Identify which cell holds the provided text, then report its [X, Y] central coordinate. 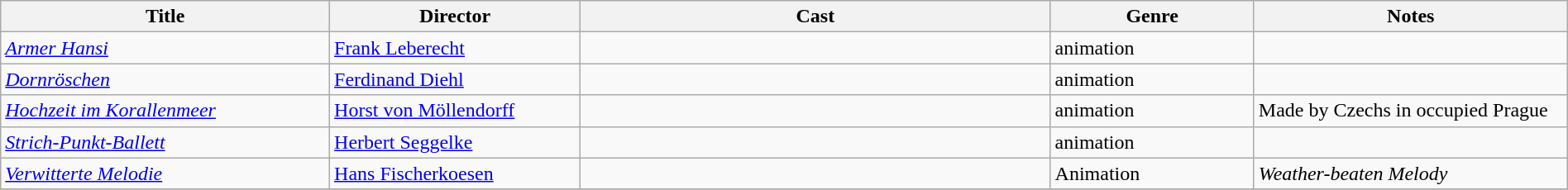
Hans Fischerkoesen [455, 173]
Verwitterte Melodie [165, 173]
Frank Leberecht [455, 48]
Genre [1152, 17]
Animation [1152, 173]
Ferdinand Diehl [455, 79]
Hochzeit im Korallenmeer [165, 111]
Strich-Punkt-Ballett [165, 142]
Horst von Möllendorff [455, 111]
Title [165, 17]
Armer Hansi [165, 48]
Notes [1411, 17]
Dornröschen [165, 79]
Herbert Seggelke [455, 142]
Cast [815, 17]
Made by Czechs in occupied Prague [1411, 111]
Director [455, 17]
Weather-beaten Melody [1411, 173]
